Pinpoint the cell where the given text exists, returning its [x, y] midpoint coordinate. 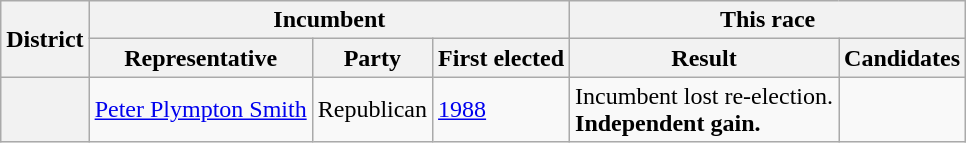
District [45, 39]
Peter Plympton Smith [200, 110]
1988 [502, 110]
This race [768, 20]
Republican [372, 110]
Candidates [902, 58]
Incumbent [329, 20]
First elected [502, 58]
Incumbent lost re-election.Independent gain. [704, 110]
Result [704, 58]
Representative [200, 58]
Party [372, 58]
